Find where the given text appears and provide that cell's center as (x, y) coordinate. 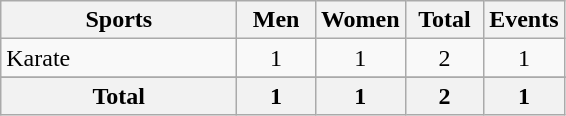
Karate (119, 58)
Sports (119, 20)
Men (276, 20)
Women (360, 20)
Events (524, 20)
